Locate the cell with the specified text and output its [x, y] center coordinate. 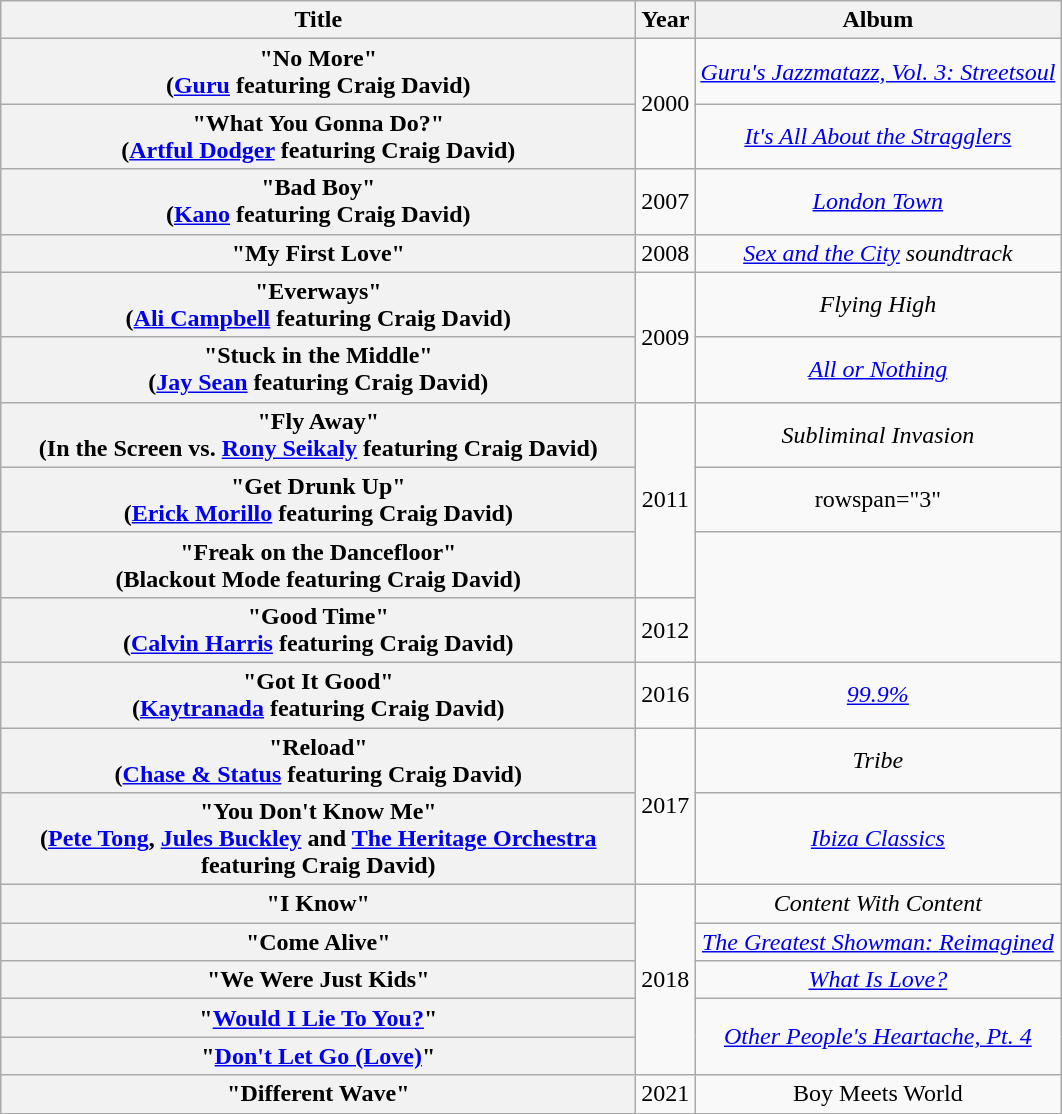
"Don't Let Go (Love)" [318, 1056]
"Fly Away"(In the Screen vs. Rony Seikaly featuring Craig David) [318, 434]
99.9% [878, 694]
"No More"(Guru featuring Craig David) [318, 72]
2012 [666, 630]
Ibiza Classics [878, 839]
The Greatest Showman: Reimagined [878, 942]
"Come Alive" [318, 942]
Flying High [878, 304]
Subliminal Invasion [878, 434]
2017 [666, 806]
2016 [666, 694]
Boy Meets World [878, 1094]
2018 [666, 980]
2007 [666, 202]
2008 [666, 253]
"Freak on the Dancefloor"(Blackout Mode featuring Craig David) [318, 564]
"Bad Boy"(Kano featuring Craig David) [318, 202]
Album [878, 20]
Title [318, 20]
"Good Time"(Calvin Harris featuring Craig David) [318, 630]
Guru's Jazzmatazz, Vol. 3: Streetsoul [878, 72]
"My First Love" [318, 253]
"Would I Lie To You?" [318, 1018]
Tribe [878, 760]
2011 [666, 500]
"Get Drunk Up"(Erick Morillo featuring Craig David) [318, 500]
It's All About the Stragglers [878, 136]
London Town [878, 202]
"Different Wave" [318, 1094]
Other People's Heartache, Pt. 4 [878, 1037]
"Got It Good"(Kaytranada featuring Craig David) [318, 694]
"We Were Just Kids" [318, 980]
"What You Gonna Do?"(Artful Dodger featuring Craig David) [318, 136]
2009 [666, 337]
"Stuck in the Middle"(Jay Sean featuring Craig David) [318, 370]
"You Don't Know Me"(Pete Tong, Jules Buckley and The Heritage Orchestra featuring Craig David) [318, 839]
"I Know" [318, 904]
Year [666, 20]
All or Nothing [878, 370]
What Is Love? [878, 980]
"Reload"(Chase & Status featuring Craig David) [318, 760]
Sex and the City soundtrack [878, 253]
rowspan="3" [878, 500]
2000 [666, 104]
2021 [666, 1094]
Content With Content [878, 904]
"Everways"(Ali Campbell featuring Craig David) [318, 304]
